Find where the given text appears and provide that cell's center as [x, y] coordinate. 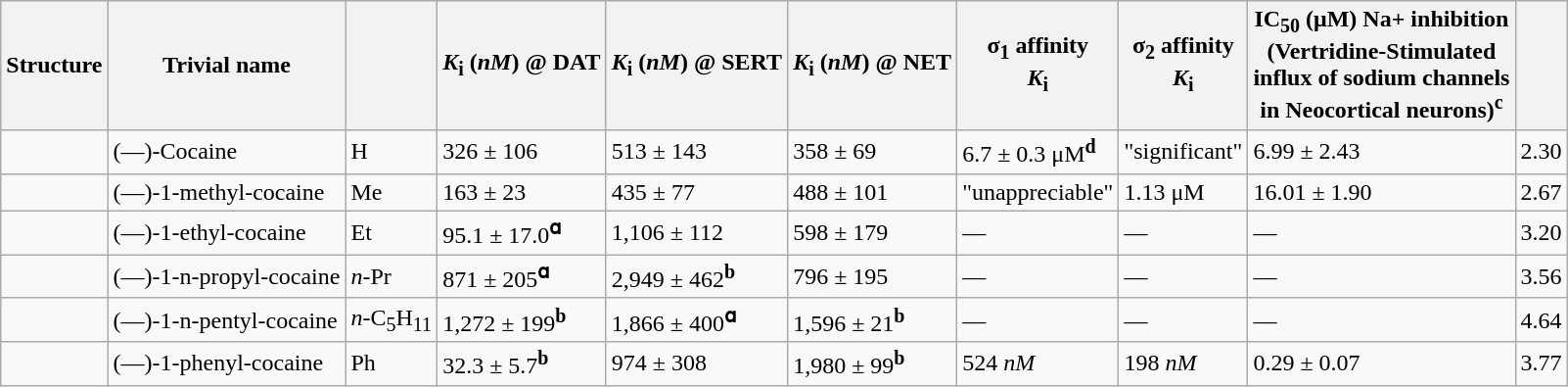
IC50 (μM) Na+ inhibition(Vertridine-Stimulatedinflux of sodium channelsin Neocortical neurons)c [1382, 66]
524 nM [1038, 364]
(—)-1-phenyl-cocaine [227, 364]
0.29 ± 0.07 [1382, 364]
95.1 ± 17.0ɑ [523, 233]
1,980 ± 99b [873, 364]
163 ± 23 [523, 192]
2,949 ± 462b [697, 276]
(—)-1-n-propyl-cocaine [227, 276]
(—)-1-methyl-cocaine [227, 192]
16.01 ± 1.90 [1382, 192]
6.99 ± 2.43 [1382, 153]
"unappreciable" [1038, 192]
198 nM [1183, 364]
Trivial name [227, 66]
n-Pr [392, 276]
974 ± 308 [697, 364]
2.30 [1541, 153]
σ2 affinityKi [1183, 66]
598 ± 179 [873, 233]
Me [392, 192]
3.56 [1541, 276]
6.7 ± 0.3 μMd [1038, 153]
H [392, 153]
358 ± 69 [873, 153]
435 ± 77 [697, 192]
1,866 ± 400ɑ [697, 319]
32.3 ± 5.7b [523, 364]
1.13 μM [1183, 192]
1,596 ± 21b [873, 319]
2.67 [1541, 192]
(—)-1-n-pentyl-cocaine [227, 319]
4.64 [1541, 319]
σ1 affinityKi [1038, 66]
3.20 [1541, 233]
(—)-Cocaine [227, 153]
Ki (nM) @ DAT [523, 66]
Ki (nM) @ NET [873, 66]
871 ± 205ɑ [523, 276]
513 ± 143 [697, 153]
1,272 ± 199b [523, 319]
796 ± 195 [873, 276]
3.77 [1541, 364]
326 ± 106 [523, 153]
Structure [55, 66]
n-C5H11 [392, 319]
"significant" [1183, 153]
1,106 ± 112 [697, 233]
Ki (nM) @ SERT [697, 66]
(—)-1-ethyl-cocaine [227, 233]
488 ± 101 [873, 192]
Ph [392, 364]
Et [392, 233]
